From the cell containing the given text, extract its center point as (x, y) coordinate. 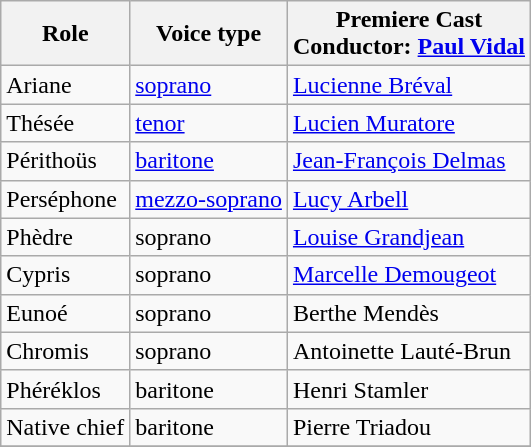
Voice type (209, 34)
tenor (209, 123)
Marcelle Demougeot (408, 275)
Eunoé (66, 313)
Cypris (66, 275)
Lucienne Bréval (408, 85)
Premiere CastConductor: Paul Vidal (408, 34)
Henri Stamler (408, 389)
Périthoüs (66, 161)
Antoinette Lauté-Brun (408, 351)
Phèdre (66, 237)
Native chief (66, 427)
Thésée (66, 123)
Lucy Arbell (408, 199)
mezzo-soprano (209, 199)
Chromis (66, 351)
Role (66, 34)
Louise Grandjean (408, 237)
Berthe Mendès (408, 313)
Pierre Triadou (408, 427)
Phéréklos (66, 389)
Lucien Muratore (408, 123)
Jean-François Delmas (408, 161)
Perséphone (66, 199)
Ariane (66, 85)
